From the cell containing the given text, extract its center point as (X, Y) coordinate. 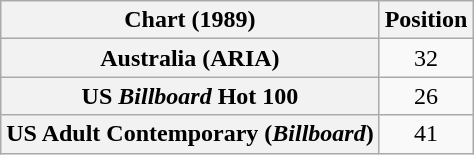
Position (426, 20)
Chart (1989) (190, 20)
32 (426, 58)
US Adult Contemporary (Billboard) (190, 134)
Australia (ARIA) (190, 58)
41 (426, 134)
US Billboard Hot 100 (190, 96)
26 (426, 96)
